Capture the cell that displays the provided text and extract its (x, y) central coordinate. 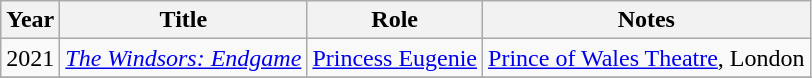
Notes (646, 20)
Role (395, 20)
The Windsors: Endgame (184, 58)
Princess Eugenie (395, 58)
Year (30, 20)
2021 (30, 58)
Prince of Wales Theatre, London (646, 58)
Title (184, 20)
